Output the (x, y) coordinate of the center of the cell containing the given text.  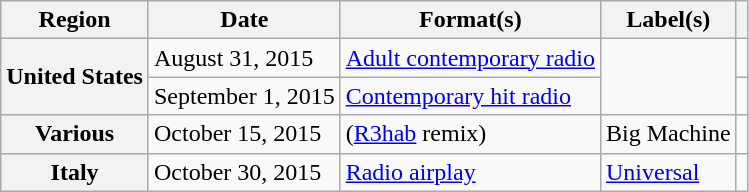
October 15, 2015 (244, 134)
Italy (75, 172)
Big Machine (668, 134)
Region (75, 20)
Various (75, 134)
United States (75, 77)
Format(s) (470, 20)
August 31, 2015 (244, 58)
Contemporary hit radio (470, 96)
(R3hab remix) (470, 134)
September 1, 2015 (244, 96)
Date (244, 20)
Adult contemporary radio (470, 58)
October 30, 2015 (244, 172)
Universal (668, 172)
Radio airplay (470, 172)
Label(s) (668, 20)
